Detect which cell encompasses the target text, then output its (x, y) center coordinate. 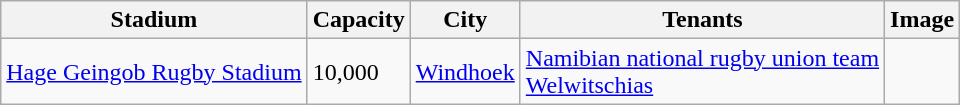
Stadium (154, 20)
Tenants (702, 20)
10,000 (358, 72)
Namibian national rugby union teamWelwitschias (702, 72)
Hage Geingob Rugby Stadium (154, 72)
Image (922, 20)
City (465, 20)
Capacity (358, 20)
Windhoek (465, 72)
